Identify which cell holds the provided text, then report its (X, Y) central coordinate. 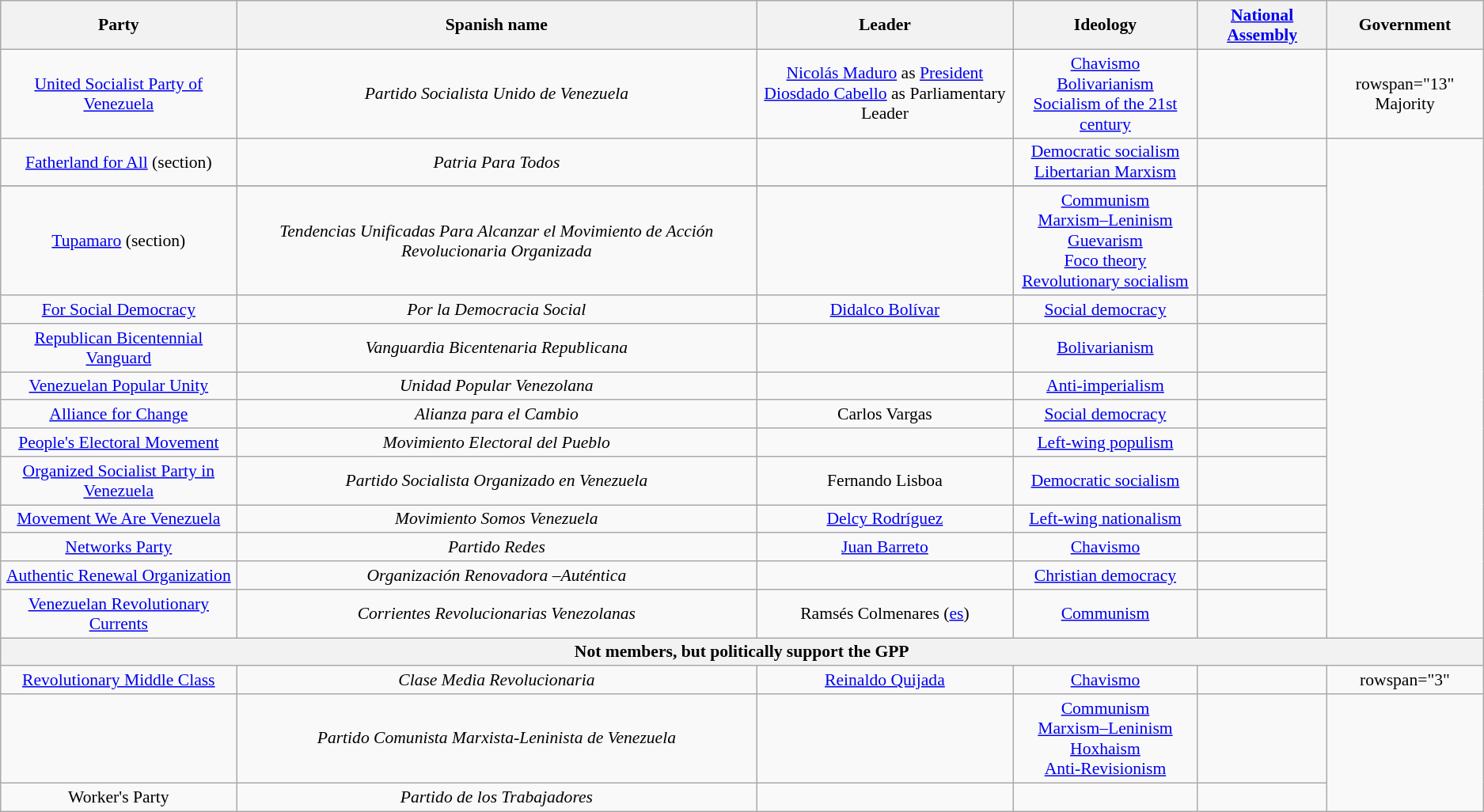
Networks Party (119, 548)
Fatherland for All (section) (119, 161)
Movimiento Electoral del Pueblo (497, 442)
Vanguardia Bicentenaria Republicana (497, 348)
rowspan="3" (1404, 681)
Partido Socialista Unido de Venezuela (497, 93)
Movimiento Somos Venezuela (497, 519)
Not members, but politically support the GPP (742, 652)
CommunismMarxism–LeninismGuevarismFoco theoryRevolutionary socialism (1105, 241)
Movement We Are Venezuela (119, 519)
Delcy Rodríguez (885, 519)
Partido Socialista Organizado en Venezuela (497, 481)
Unidad Popular Venezolana (497, 386)
Tupamaro (section) (119, 241)
Partido Comunista Marxista-Leninista de Venezuela (497, 738)
Democratic socialism (1105, 481)
Anti-imperialism (1105, 386)
Alianza para el Cambio (497, 415)
Reinaldo Quijada (885, 681)
Venezuelan Revolutionary Currents (119, 614)
CommunismMarxism–LeninismHoxhaismAnti-Revisionism (1105, 738)
rowspan="13" Majority (1404, 93)
Christian democracy (1105, 575)
Corrientes Revolucionarias Venezolanas (497, 614)
Republican Bicentennial Vanguard (119, 348)
Fernando Lisboa (885, 481)
Party (119, 25)
Tendencias Unificadas Para Alcanzar el Movimiento de Acción Revolucionaria Organizada (497, 241)
Didalco Bolívar (885, 309)
Authentic Renewal Organization (119, 575)
Worker's Party (119, 797)
Ramsés Colmenares (es) (885, 614)
ChavismoBolivarianismSocialism of the 21st century (1105, 93)
Bolivarianism (1105, 348)
Government (1404, 25)
Left-wing nationalism (1105, 519)
Revolutionary Middle Class (119, 681)
Organized Socialist Party in Venezuela (119, 481)
National Assembly (1262, 25)
Democratic socialismLibertarian Marxism (1105, 161)
Spanish name (497, 25)
Juan Barreto (885, 548)
Organización Renovadora –Auténtica (497, 575)
Left-wing populism (1105, 442)
Alliance for Change (119, 415)
Partido Redes (497, 548)
Venezuelan Popular Unity (119, 386)
For Social Democracy (119, 309)
Communism (1105, 614)
Clase Media Revolucionaria (497, 681)
Ideology (1105, 25)
Leader (885, 25)
Patria Para Todos (497, 161)
People's Electoral Movement (119, 442)
Partido de los Trabajadores (497, 797)
Por la Democracia Social (497, 309)
United Socialist Party of Venezuela (119, 93)
Carlos Vargas (885, 415)
Nicolás Maduro as PresidentDiosdado Cabello as Parliamentary Leader (885, 93)
